Return the [X, Y] coordinate for the center point of the cell that contains the specified text.  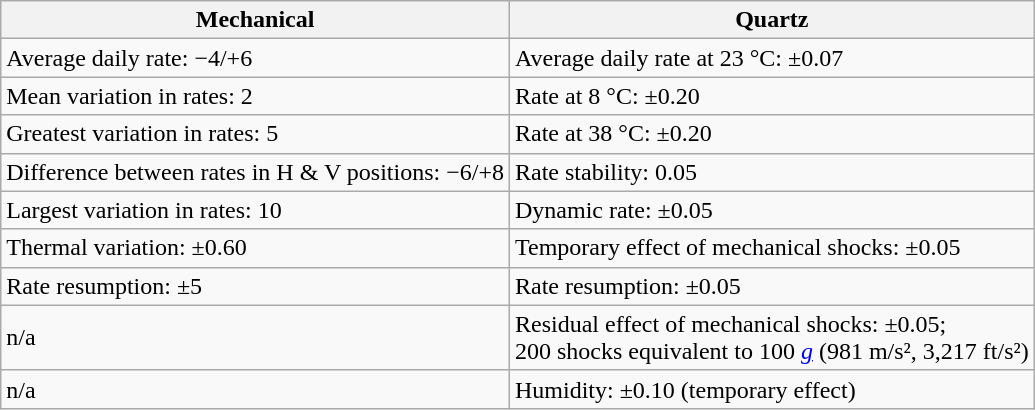
Mechanical [256, 20]
Largest variation in rates: 10 [256, 210]
Temporary effect of mechanical shocks: ±0.05 [772, 248]
Quartz [772, 20]
Rate resumption: ±0.05 [772, 286]
Rate at 38 °C: ±0.20 [772, 134]
Humidity: ±0.10 (temporary effect) [772, 389]
Residual effect of mechanical shocks: ±0.05;200 shocks equivalent to 100 g (981 m/s², 3,217 ft/s²) [772, 338]
Difference between rates in H & V positions: −6/+8 [256, 172]
Dynamic rate: ±0.05 [772, 210]
Average daily rate: −4/+6 [256, 58]
Rate at 8 °C: ±0.20 [772, 96]
Greatest variation in rates: 5 [256, 134]
Rate resumption: ±5 [256, 286]
Thermal variation: ±0.60 [256, 248]
Rate stability: 0.05 [772, 172]
Mean variation in rates: 2 [256, 96]
Average daily rate at 23 °C: ±0.07 [772, 58]
